From the cell containing the given text, extract its center point as (X, Y) coordinate. 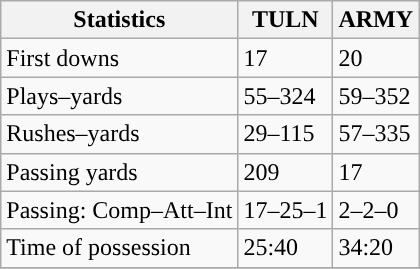
29–115 (286, 134)
55–324 (286, 96)
Rushes–yards (120, 134)
20 (376, 58)
25:40 (286, 248)
2–2–0 (376, 210)
17–25–1 (286, 210)
Statistics (120, 20)
First downs (120, 58)
Time of possession (120, 248)
59–352 (376, 96)
34:20 (376, 248)
TULN (286, 20)
Plays–yards (120, 96)
57–335 (376, 134)
Passing: Comp–Att–Int (120, 210)
209 (286, 172)
Passing yards (120, 172)
ARMY (376, 20)
